Pinpoint the cell where the given text exists, returning its [X, Y] midpoint coordinate. 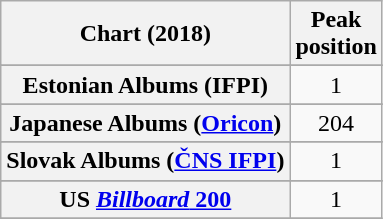
Peak position [336, 34]
Japanese Albums (Oricon) [146, 123]
Chart (2018) [146, 34]
204 [336, 123]
US Billboard 200 [146, 199]
Estonian Albums (IFPI) [146, 85]
Slovak Albums (ČNS IFPI) [146, 161]
